Return the [x, y] coordinate for the center point of the cell that contains the specified text.  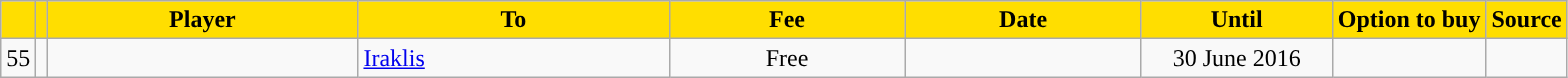
Source [1526, 20]
Date [1023, 20]
Iraklis [514, 58]
55 [18, 58]
30 June 2016 [1236, 58]
Option to buy [1409, 20]
To [514, 20]
Until [1236, 20]
Fee [787, 20]
Free [787, 58]
Player [202, 20]
